Scan for the cell matching the given text and deliver its [x, y] coordinate at center. 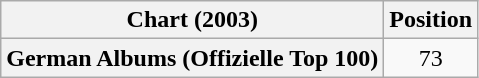
Position [431, 20]
German Albums (Offizielle Top 100) [192, 58]
73 [431, 58]
Chart (2003) [192, 20]
